Locate the cell with the specified text and output its (X, Y) center coordinate. 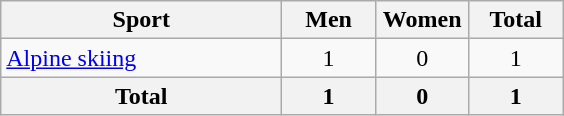
Sport (142, 20)
Men (329, 20)
Alpine skiing (142, 58)
Women (422, 20)
